Detect which cell encompasses the target text, then output its (x, y) center coordinate. 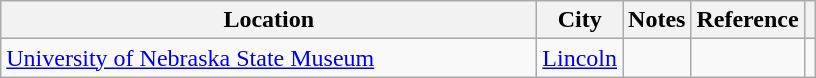
Reference (748, 20)
University of Nebraska State Museum (269, 58)
Location (269, 20)
Lincoln (580, 58)
Notes (657, 20)
City (580, 20)
